Output the (X, Y) coordinate of the center of the cell containing the given text.  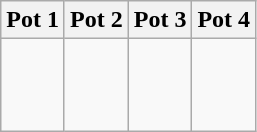
Pot 1 (33, 20)
Pot 2 (96, 20)
Pot 3 (160, 20)
Pot 4 (224, 20)
